Determine the (X, Y) coordinate at the center of the cell enclosing the given text.  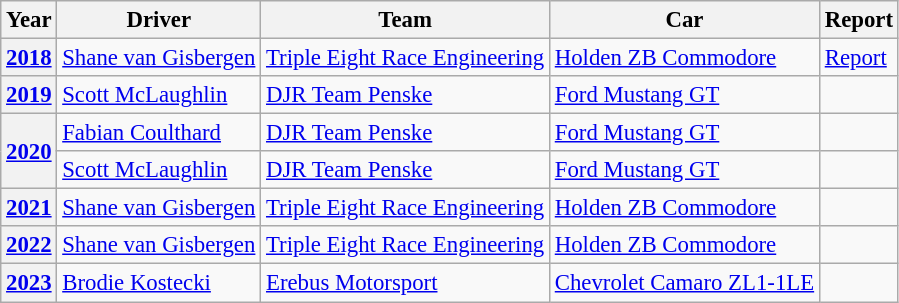
2022 (29, 245)
Brodie Kostecki (159, 283)
2018 (29, 58)
Team (406, 20)
Year (29, 20)
Chevrolet Camaro ZL1-1LE (684, 283)
Erebus Motorsport (406, 283)
Driver (159, 20)
2023 (29, 283)
Fabian Coulthard (159, 133)
2021 (29, 208)
2020 (29, 152)
2019 (29, 95)
Car (684, 20)
